Output the (X, Y) coordinate of the center of the cell containing the given text.  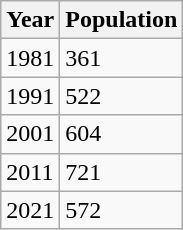
361 (122, 58)
1981 (30, 58)
572 (122, 210)
1991 (30, 96)
2021 (30, 210)
522 (122, 96)
721 (122, 172)
2011 (30, 172)
604 (122, 134)
Year (30, 20)
2001 (30, 134)
Population (122, 20)
